Capture the cell that displays the provided text and extract its (X, Y) central coordinate. 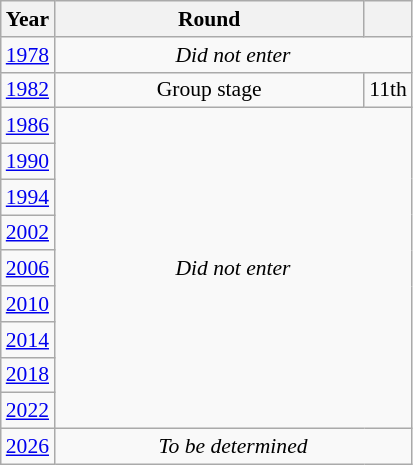
2022 (28, 411)
Year (28, 19)
1982 (28, 90)
2002 (28, 233)
1978 (28, 55)
To be determined (233, 447)
Group stage (209, 90)
2006 (28, 269)
2010 (28, 304)
2014 (28, 340)
2018 (28, 375)
2026 (28, 447)
1994 (28, 197)
Round (209, 19)
1986 (28, 126)
11th (388, 90)
1990 (28, 162)
